Locate the cell with the specified text and output its [X, Y] center coordinate. 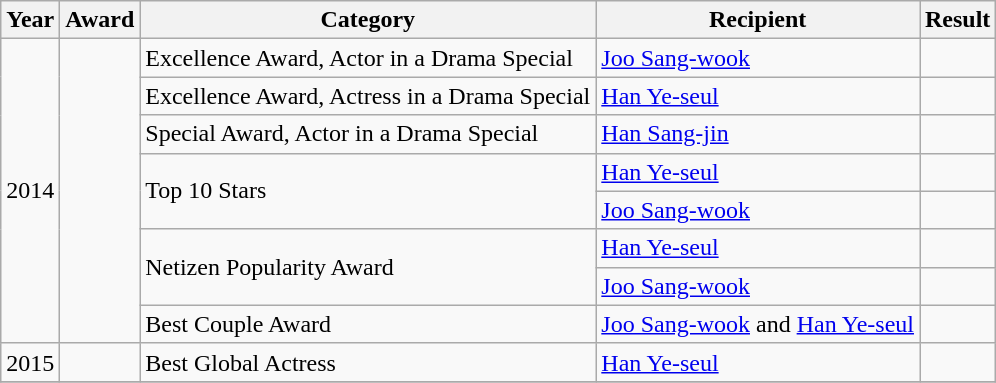
Result [958, 20]
Award [100, 20]
Han Sang-jin [758, 134]
Joo Sang-wook and Han Ye-seul [758, 324]
Top 10 Stars [368, 191]
2014 [30, 191]
Excellence Award, Actress in a Drama Special [368, 96]
Recipient [758, 20]
Category [368, 20]
Best Couple Award [368, 324]
Excellence Award, Actor in a Drama Special [368, 58]
2015 [30, 362]
Year [30, 20]
Netizen Popularity Award [368, 267]
Special Award, Actor in a Drama Special [368, 134]
Best Global Actress [368, 362]
